Find where the given text appears and provide that cell's center as [x, y] coordinate. 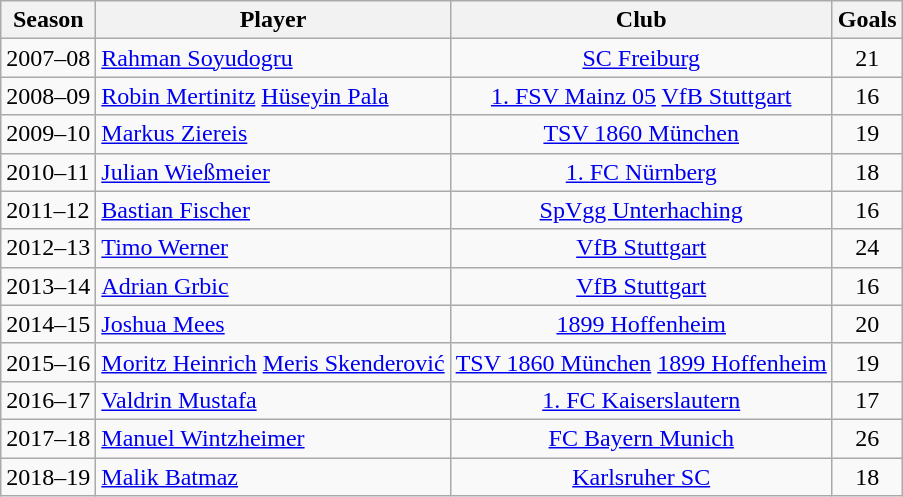
1. FSV Mainz 05 VfB Stuttgart [641, 96]
2010–11 [48, 172]
FC Bayern Munich [641, 438]
Manuel Wintzheimer [273, 438]
Timo Werner [273, 248]
2008–09 [48, 96]
Markus Ziereis [273, 134]
Joshua Mees [273, 324]
2009–10 [48, 134]
26 [867, 438]
2013–14 [48, 286]
Adrian Grbic [273, 286]
2018–19 [48, 477]
Julian Wießmeier [273, 172]
2017–18 [48, 438]
Club [641, 20]
TSV 1860 München 1899 Hoffenheim [641, 362]
2012–13 [48, 248]
Goals [867, 20]
Bastian Fischer [273, 210]
Player [273, 20]
SpVgg Unterhaching [641, 210]
Malik Batmaz [273, 477]
Moritz Heinrich Meris Skenderović [273, 362]
17 [867, 400]
2015–16 [48, 362]
Karlsruher SC [641, 477]
Robin Mertinitz Hüseyin Pala [273, 96]
2014–15 [48, 324]
Rahman Soyudogru [273, 58]
Valdrin Mustafa [273, 400]
20 [867, 324]
1899 Hoffenheim [641, 324]
2007–08 [48, 58]
TSV 1860 München [641, 134]
Season [48, 20]
2016–17 [48, 400]
21 [867, 58]
SC Freiburg [641, 58]
1. FC Nürnberg [641, 172]
24 [867, 248]
1. FC Kaiserslautern [641, 400]
2011–12 [48, 210]
